Scan for the cell matching the given text and deliver its (X, Y) coordinate at center. 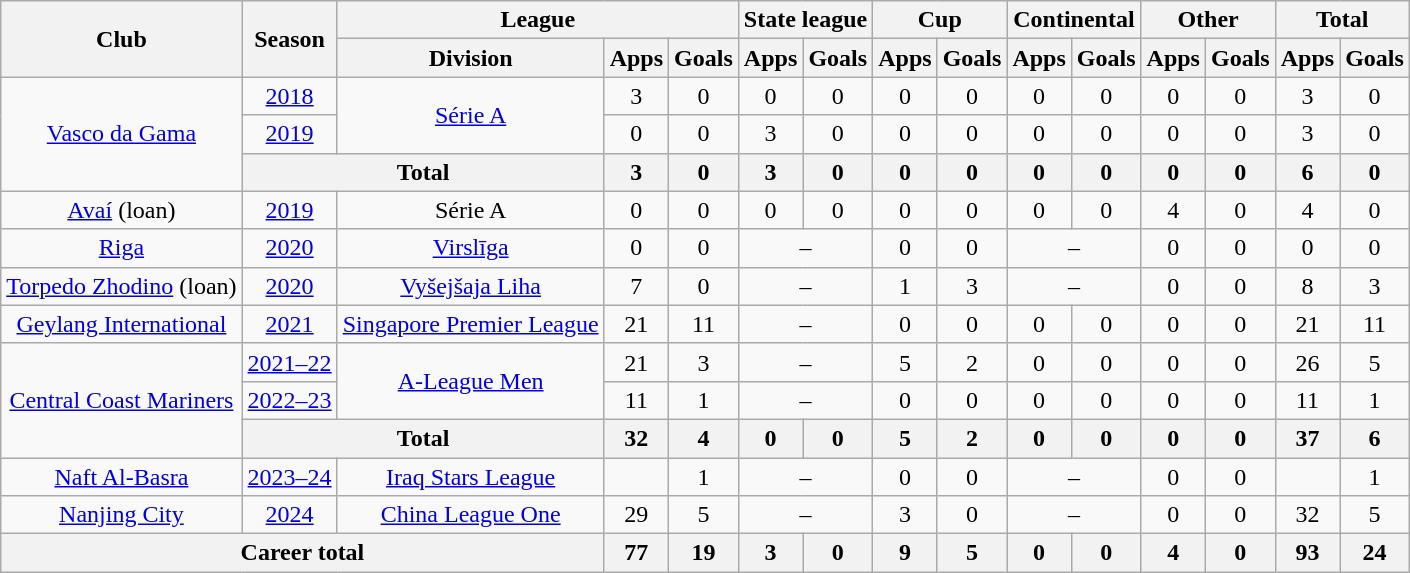
2018 (290, 96)
Career total (302, 553)
Geylang International (122, 324)
Division (470, 58)
Other (1208, 20)
24 (1375, 553)
Vyšejšaja Liha (470, 286)
Season (290, 39)
Cup (940, 20)
9 (905, 553)
League (538, 20)
77 (636, 553)
26 (1307, 362)
93 (1307, 553)
2021–22 (290, 362)
State league (805, 20)
Club (122, 39)
2022–23 (290, 400)
Torpedo Zhodino (loan) (122, 286)
29 (636, 515)
China League One (470, 515)
Vasco da Gama (122, 134)
Iraq Stars League (470, 477)
8 (1307, 286)
7 (636, 286)
37 (1307, 438)
Virslīga (470, 248)
Central Coast Mariners (122, 400)
Nanjing City (122, 515)
Riga (122, 248)
Naft Al-Basra (122, 477)
2023–24 (290, 477)
2021 (290, 324)
A-League Men (470, 381)
19 (704, 553)
Avaí (loan) (122, 210)
Singapore Premier League (470, 324)
2024 (290, 515)
Continental (1074, 20)
